Pinpoint the cell where the given text exists, returning its [x, y] midpoint coordinate. 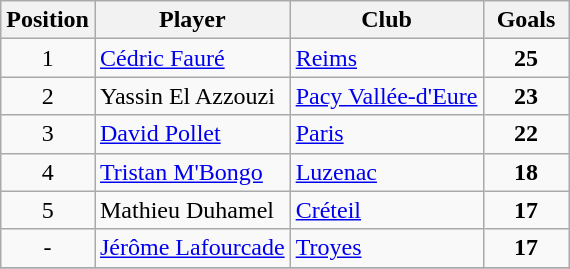
Luzenac [386, 172]
Cédric Fauré [192, 58]
David Pollet [192, 134]
Jérôme Lafourcade [192, 248]
22 [526, 134]
Troyes [386, 248]
Position [48, 20]
25 [526, 58]
4 [48, 172]
18 [526, 172]
- [48, 248]
Créteil [386, 210]
Player [192, 20]
Mathieu Duhamel [192, 210]
2 [48, 96]
Club [386, 20]
5 [48, 210]
Paris [386, 134]
Tristan M'Bongo [192, 172]
Goals [526, 20]
Reims [386, 58]
23 [526, 96]
Yassin El Azzouzi [192, 96]
1 [48, 58]
3 [48, 134]
Pacy Vallée-d'Eure [386, 96]
